Locate the cell with the specified text and output its [X, Y] center coordinate. 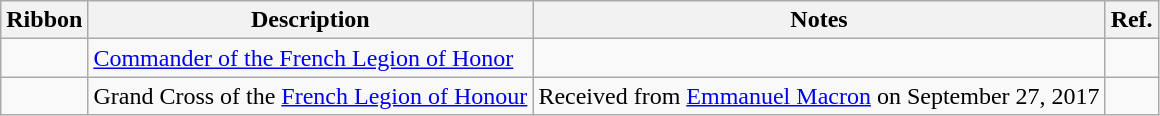
Commander of the French Legion of Honor [310, 58]
Grand Cross of the French Legion of Honour [310, 96]
Ref. [1132, 20]
Ribbon [44, 20]
Received from Emmanuel Macron on September 27, 2017 [819, 96]
Notes [819, 20]
Description [310, 20]
